Scan for the cell matching the given text and deliver its [X, Y] coordinate at center. 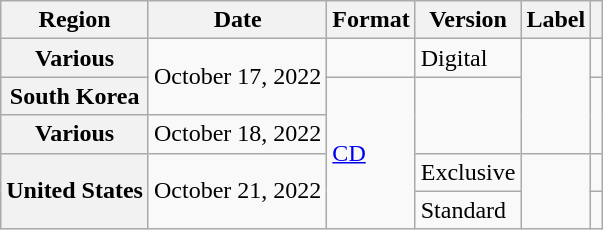
Standard [468, 210]
October 18, 2022 [237, 134]
October 17, 2022 [237, 77]
South Korea [75, 96]
Region [75, 20]
Label [556, 20]
Format [371, 20]
United States [75, 191]
Exclusive [468, 172]
Digital [468, 58]
Date [237, 20]
CD [371, 153]
October 21, 2022 [237, 191]
Version [468, 20]
